Capture the cell that displays the provided text and extract its (X, Y) central coordinate. 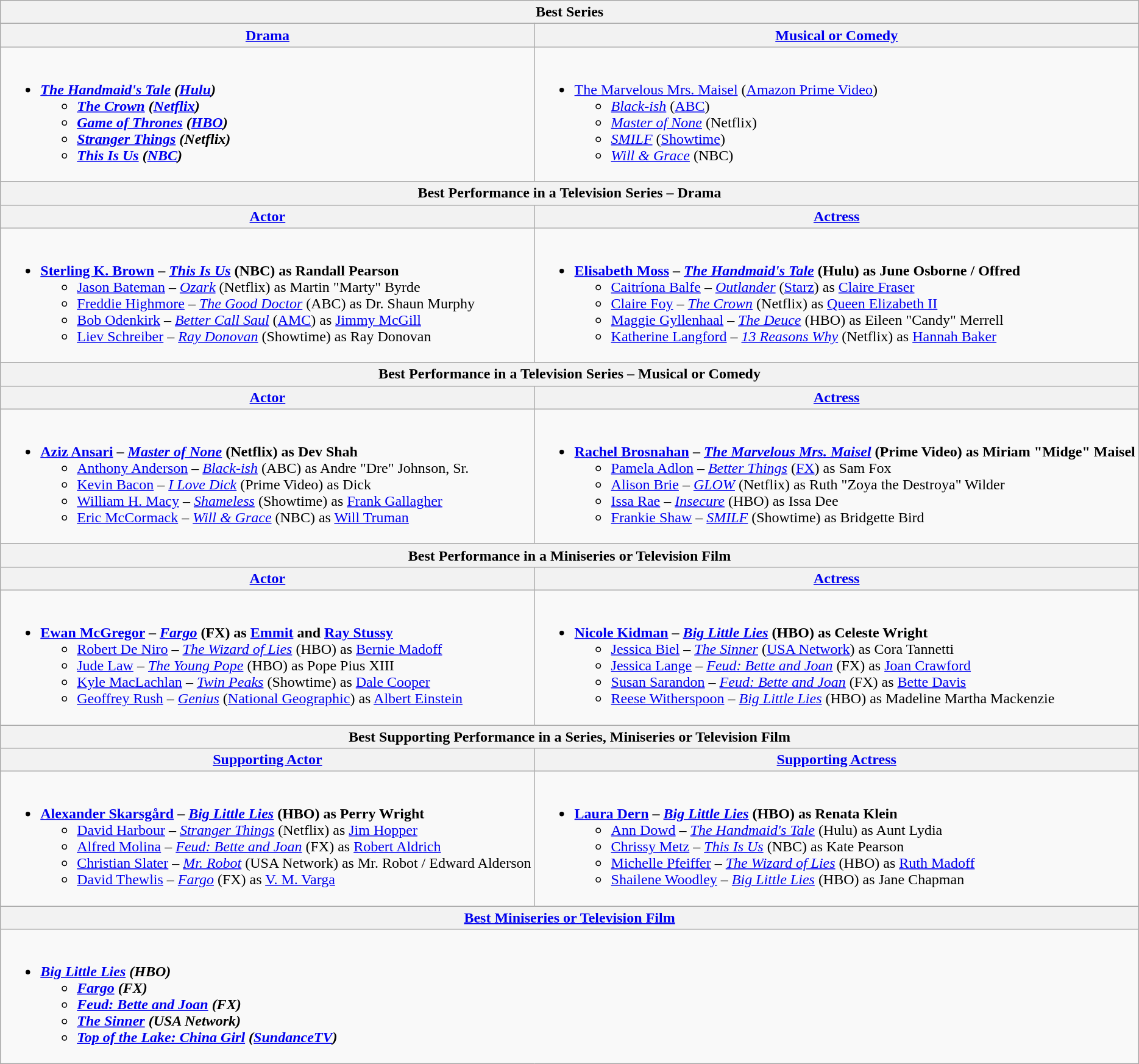
Best Miniseries or Television Film (570, 918)
Drama (268, 35)
Supporting Actor (268, 760)
Best Series (570, 12)
Supporting Actress (836, 760)
Best Performance in a Television Series – Musical or Comedy (570, 374)
The Handmaid's Tale (Hulu)The Crown (Netflix)Game of Thrones (HBO)Stranger Things (Netflix)This Is Us (NBC) (268, 115)
Best Performance in a Television Series – Drama (570, 193)
Big Little Lies (HBO)Fargo (FX)Feud: Bette and Joan (FX)The Sinner (USA Network)Top of the Lake: China Girl (SundanceTV) (570, 997)
Musical or Comedy (836, 35)
Best Performance in a Miniseries or Television Film (570, 555)
Best Supporting Performance in a Series, Miniseries or Television Film (570, 737)
The Marvelous Mrs. Maisel (Amazon Prime Video)Black-ish (ABC)Master of None (Netflix)SMILF (Showtime)Will & Grace (NBC) (836, 115)
